Scan for the cell matching the given text and deliver its [X, Y] coordinate at center. 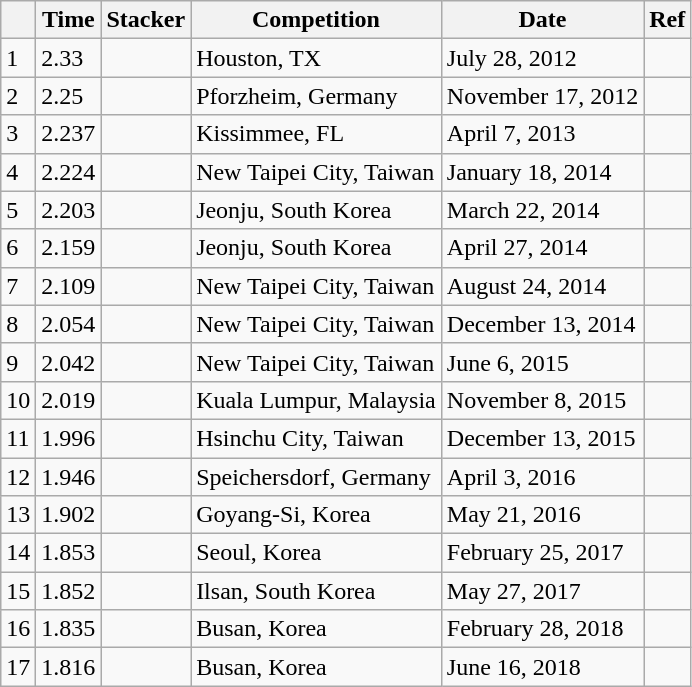
Stacker [146, 20]
5 [18, 210]
December 13, 2015 [542, 438]
11 [18, 438]
2.224 [68, 172]
Seoul, Korea [316, 553]
2.25 [68, 96]
Ilsan, South Korea [316, 591]
8 [18, 324]
November 8, 2015 [542, 400]
10 [18, 400]
Date [542, 20]
16 [18, 629]
2.019 [68, 400]
2.237 [68, 134]
2.33 [68, 58]
1.816 [68, 667]
1.996 [68, 438]
2.054 [68, 324]
14 [18, 553]
Pforzheim, Germany [316, 96]
Goyang-Si, Korea [316, 515]
February 28, 2018 [542, 629]
12 [18, 477]
17 [18, 667]
13 [18, 515]
9 [18, 362]
May 21, 2016 [542, 515]
April 7, 2013 [542, 134]
2.042 [68, 362]
2.203 [68, 210]
1.946 [68, 477]
June 16, 2018 [542, 667]
7 [18, 286]
Kissimmee, FL [316, 134]
Kuala Lumpur, Malaysia [316, 400]
2 [18, 96]
4 [18, 172]
December 13, 2014 [542, 324]
1.852 [68, 591]
1 [18, 58]
2.109 [68, 286]
1.853 [68, 553]
6 [18, 248]
3 [18, 134]
July 28, 2012 [542, 58]
Speichersdorf, Germany [316, 477]
April 27, 2014 [542, 248]
Houston, TX [316, 58]
Time [68, 20]
June 6, 2015 [542, 362]
1.835 [68, 629]
15 [18, 591]
2.159 [68, 248]
March 22, 2014 [542, 210]
November 17, 2012 [542, 96]
May 27, 2017 [542, 591]
August 24, 2014 [542, 286]
Ref [668, 20]
1.902 [68, 515]
Hsinchu City, Taiwan [316, 438]
Competition [316, 20]
February 25, 2017 [542, 553]
January 18, 2014 [542, 172]
April 3, 2016 [542, 477]
